From the cell containing the given text, extract its center point as [x, y] coordinate. 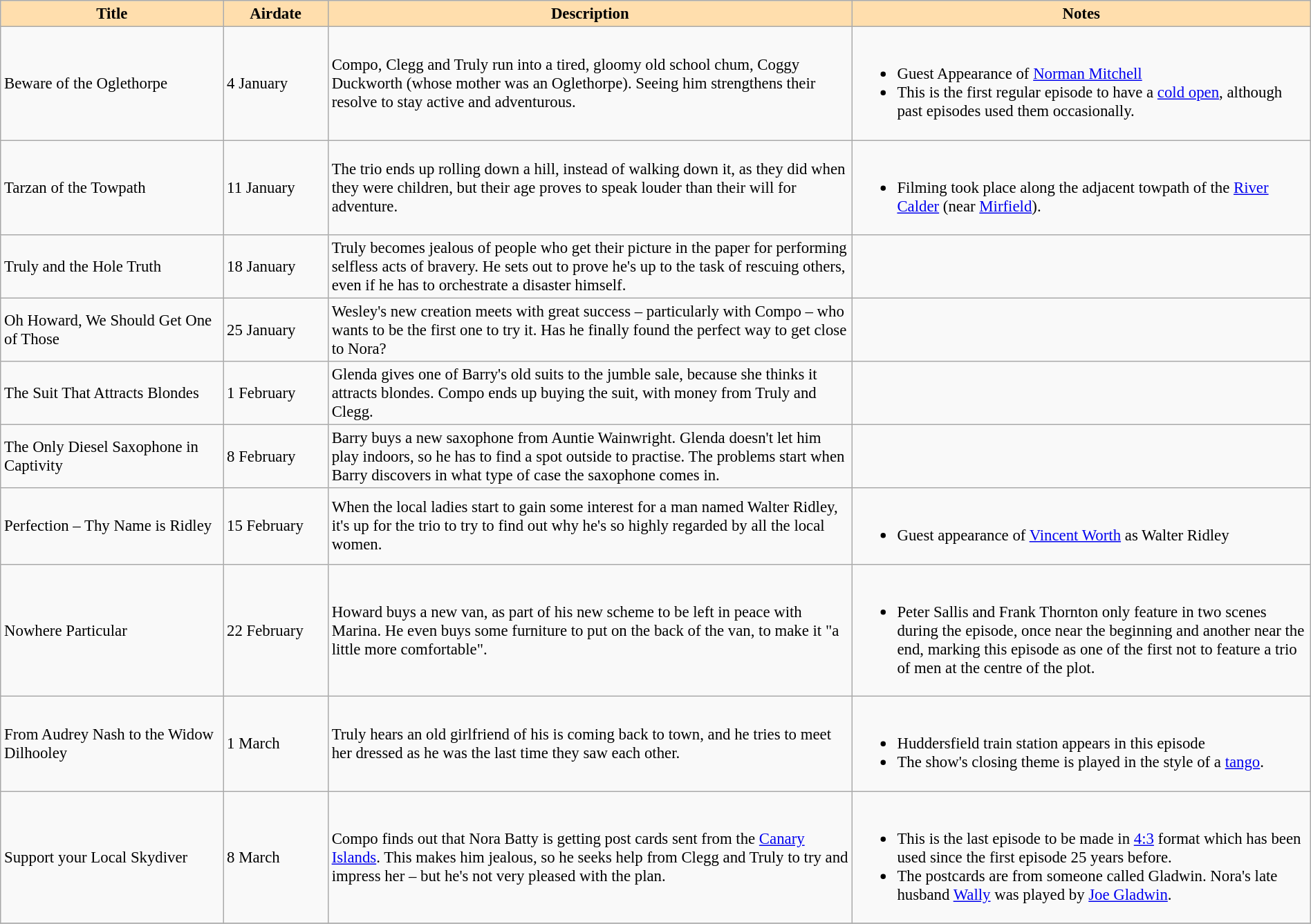
Filming took place along the adjacent towpath of the River Calder (near Mirfield). [1081, 188]
1 March [276, 744]
22 February [276, 630]
8 February [276, 457]
Description [590, 14]
The Only Diesel Saxophone in Captivity [112, 457]
Beware of the Oglethorpe [112, 84]
25 January [276, 330]
From Audrey Nash to the Widow Dilhooley [112, 744]
Oh Howard, We Should Get One of Those [112, 330]
The Suit That Attracts Blondes [112, 393]
1 February [276, 393]
Huddersfield train station appears in this episodeThe show's closing theme is played in the style of a tango. [1081, 744]
Title [112, 14]
Support your Local Skydiver [112, 857]
8 March [276, 857]
4 January [276, 84]
Notes [1081, 14]
Nowhere Particular [112, 630]
15 February [276, 526]
11 January [276, 188]
Truly and the Hole Truth [112, 267]
Guest appearance of Vincent Worth as Walter Ridley [1081, 526]
Airdate [276, 14]
Guest Appearance of Norman MitchellThis is the first regular episode to have a cold open, although past episodes used them occasionally. [1081, 84]
Tarzan of the Towpath [112, 188]
18 January [276, 267]
Truly hears an old girlfriend of his is coming back to town, and he tries to meet her dressed as he was the last time they saw each other. [590, 744]
Perfection – Thy Name is Ridley [112, 526]
